Pinpoint the cell where the given text exists, returning its [x, y] midpoint coordinate. 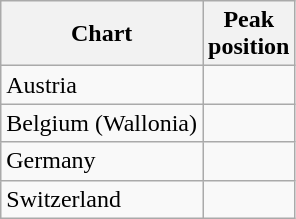
Austria [102, 85]
Switzerland [102, 199]
Belgium (Wallonia) [102, 123]
Germany [102, 161]
Peakposition [248, 34]
Chart [102, 34]
